For the text-containing cell, return its midpoint in [x, y] coordinate format. 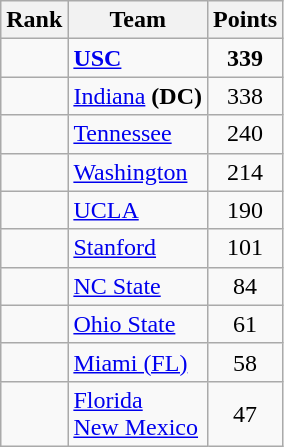
UCLA [138, 210]
Washington [138, 172]
240 [246, 134]
58 [246, 362]
Rank [34, 20]
Stanford [138, 248]
84 [246, 286]
61 [246, 324]
Ohio State [138, 324]
Tennessee [138, 134]
Miami (FL) [138, 362]
339 [246, 58]
101 [246, 248]
USC [138, 58]
190 [246, 210]
Points [246, 20]
NC State [138, 286]
Team [138, 20]
338 [246, 96]
214 [246, 172]
FloridaNew Mexico [138, 414]
47 [246, 414]
Indiana (DC) [138, 96]
